Identify which cell holds the provided text, then report its [x, y] central coordinate. 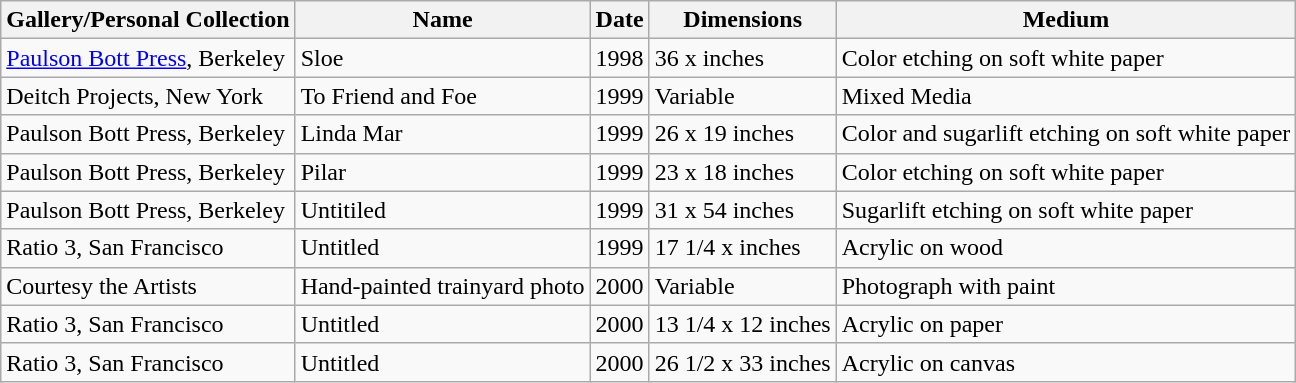
Sugarlift etching on soft white paper [1066, 210]
36 x inches [742, 58]
Courtesy the Artists [148, 286]
Photograph with paint [1066, 286]
Gallery/Personal Collection [148, 20]
Acrylic on wood [1066, 248]
Medium [1066, 20]
31 x 54 inches [742, 210]
26 1/2 x 33 inches [742, 362]
Date [620, 20]
Dimensions [742, 20]
26 x 19 inches [742, 134]
17 1/4 x inches [742, 248]
Sloe [442, 58]
To Friend and Foe [442, 96]
Hand-painted trainyard photo [442, 286]
Deitch Projects, New York [148, 96]
13 1/4 x 12 inches [742, 324]
Untitiled [442, 210]
1998 [620, 58]
23 x 18 inches [742, 172]
Name [442, 20]
Acrylic on canvas [1066, 362]
Linda Mar [442, 134]
Mixed Media [1066, 96]
Acrylic on paper [1066, 324]
Color and sugarlift etching on soft white paper [1066, 134]
Pilar [442, 172]
